Return the (X, Y) coordinate for the center point of the cell that contains the specified text.  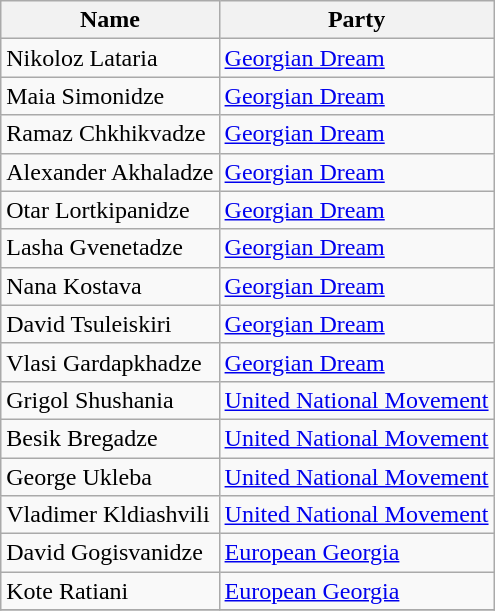
Name (110, 20)
Nikoloz Lataria (110, 58)
Maia Simonidze (110, 96)
Party (356, 20)
Otar Lortkipanidze (110, 210)
Vladimer Kldiashvili (110, 515)
Besik Bregadze (110, 438)
David Gogisvanidze (110, 553)
George Ukleba (110, 477)
David Tsuleiskiri (110, 324)
Kote Ratiani (110, 591)
Alexander Akhaladze (110, 172)
Nana Kostava (110, 286)
Lasha Gvenetadze (110, 248)
Grigol Shushania (110, 400)
Ramaz Chkhikvadze (110, 134)
Vlasi Gardapkhadze (110, 362)
